Return the [X, Y] coordinate for the center point of the cell that contains the specified text.  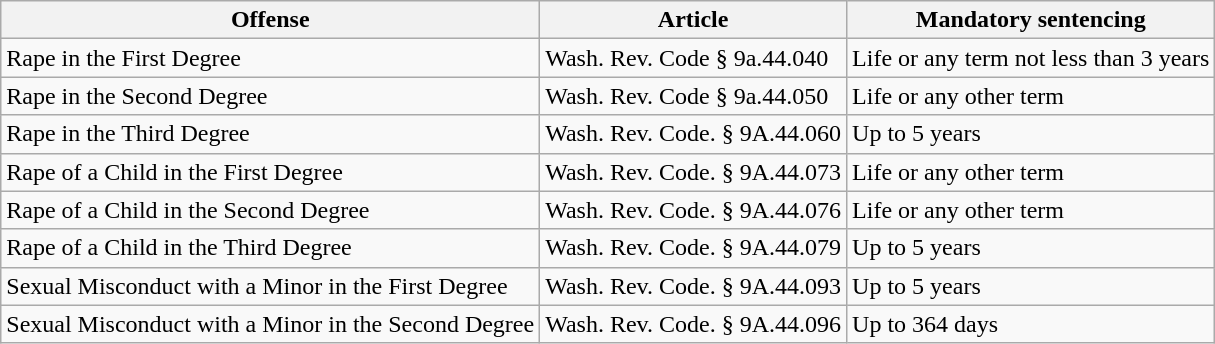
Wash. Rev. Code. § 9A.44.093 [694, 286]
Wash. Rev. Code § 9a.44.040 [694, 58]
Wash. Rev. Code. § 9A.44.073 [694, 172]
Rape of a Child in the Third Degree [270, 248]
Rape of a Child in the Second Degree [270, 210]
Offense [270, 20]
Article [694, 20]
Wash. Rev. Code. § 9A.44.079 [694, 248]
Wash. Rev. Code. § 9A.44.096 [694, 324]
Rape in the Third Degree [270, 134]
Rape of a Child in the First Degree [270, 172]
Up to 364 days [1031, 324]
Sexual Misconduct with a Minor in the Second Degree [270, 324]
Mandatory sentencing [1031, 20]
Wash. Rev. Code § 9a.44.050 [694, 96]
Wash. Rev. Code. § 9A.44.076 [694, 210]
Rape in the First Degree [270, 58]
Rape in the Second Degree [270, 96]
Life or any term not less than 3 years [1031, 58]
Sexual Misconduct with a Minor in the First Degree [270, 286]
Wash. Rev. Code. § 9A.44.060 [694, 134]
